Determine the (x, y) coordinate at the center of the cell enclosing the given text.  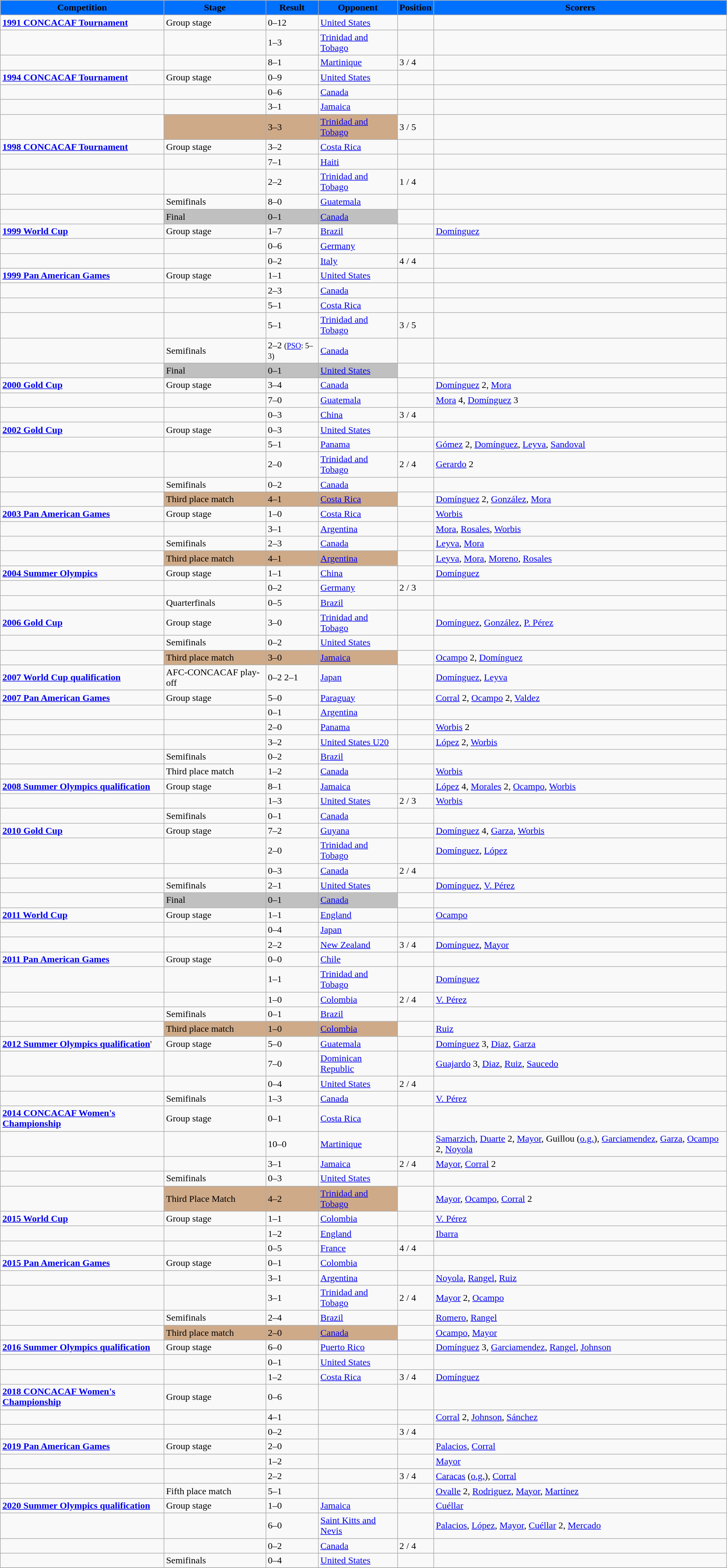
Stage (215, 8)
2020 Summer Olympics qualification (82, 1505)
2010 Gold Cup (82, 831)
0–12 (292, 23)
Ruiz (580, 1029)
2019 Pan American Games (82, 1446)
Quarterfinals (215, 603)
2002 Gold Cup (82, 429)
2–2 (PSO: 5–3) (292, 350)
2000 Gold Cup (82, 385)
2011 Pan American Games (82, 959)
Dominican Republic (358, 1064)
1999 Pan American Games (82, 276)
United States U20 (358, 742)
Domínguez, Mayor (580, 944)
7–2 (292, 831)
Scorers (580, 8)
Samarzich, Duarte 2, Mayor, Guillou (o.g.), Garciamendez, Garza, Ocampo 2, Noyola (580, 1144)
8–0 (292, 202)
0–9 (292, 77)
López 4, Morales 2, Ocampo, Worbis (580, 786)
Gómez 2, Domínguez, Leyva, Sandoval (580, 444)
Result (292, 8)
Domínguez, Leyva (580, 677)
Mayor, Ocampo, Corral 2 (580, 1198)
Mora, Rosales, Worbis (580, 529)
2004 Summer Olympics (82, 573)
1991 CONCACAF Tournament (82, 23)
Guyana (358, 831)
Domínguez, López (580, 850)
Domínguez 4, Garza, Worbis (580, 831)
New Zealand (358, 944)
Ibarra (580, 1233)
Opponent (358, 8)
Domínguez 2, González, Mora (580, 499)
Leyva, Mora (580, 544)
López 2, Worbis (580, 742)
Palacios, Corral (580, 1446)
2018 CONCACAF Women's Championship (82, 1397)
Corral 2, Johnson, Sánchez (580, 1417)
Mayor 2, Ocampo (580, 1298)
Gerardo 2 (580, 464)
2014 CONCACAF Women's Championship (82, 1118)
2015 Pan American Games (82, 1263)
Ovalle 2, Rodriguez, Mayor, Martínez (580, 1491)
2007 World Cup qualification (82, 677)
Mora 4, Domínguez 3 (580, 400)
Domínguez 2, Mora (580, 385)
Domínguez, V. Pérez (580, 885)
Domínguez 3, Diaz, Garza (580, 1044)
2–1 (292, 885)
4–2 (292, 1198)
1999 World Cup (82, 231)
2015 World Cup (82, 1219)
0–2 2–1 (292, 677)
Cuéllar (580, 1505)
3–3 (292, 127)
2008 Summer Olympics qualification (82, 786)
10–0 (292, 1144)
Fifth place match (215, 1491)
Palacios, López, Mayor, Cuéllar 2, Mercado (580, 1525)
Ocampo (580, 915)
Ocampo 2, Domínguez (580, 657)
Ocampo, Mayor (580, 1333)
Haiti (358, 162)
Puerto Rico (358, 1347)
Corral 2, Ocampo 2, Valdez (580, 697)
2006 Gold Cup (82, 623)
Paraguay (358, 697)
2003 Pan American Games (82, 514)
2011 World Cup (82, 915)
Competition (82, 8)
Position (416, 8)
Caracas (o.g.), Corral (580, 1476)
Domínguez 3, Garciamendez, Rangel, Johnson (580, 1347)
Mayor (580, 1461)
1–7 (292, 231)
3–4 (292, 385)
Domínguez, González, P. Pérez (580, 623)
France (358, 1248)
Guajardo 3, Diaz, Ruiz, Saucedo (580, 1064)
Worbis 2 (580, 727)
1 / 4 (416, 182)
2007 Pan American Games (82, 697)
2–4 (292, 1318)
2012 Summer Olympics qualification' (82, 1044)
Mayor, Corral 2 (580, 1164)
1998 CONCACAF Tournament (82, 147)
Italy (358, 261)
Chile (358, 959)
Leyva, Mora, Moreno, Rosales (580, 558)
Third Place Match (215, 1198)
Romero, Rangel (580, 1318)
Noyola, Rangel, Ruiz (580, 1278)
2016 Summer Olympics qualification (82, 1347)
0–0 (292, 959)
Saint Kitts and Nevis (358, 1525)
7–1 (292, 162)
AFC-CONCACAF play-off (215, 677)
1994 CONCACAF Tournament (82, 77)
